Capture the cell that displays the provided text and extract its [X, Y] central coordinate. 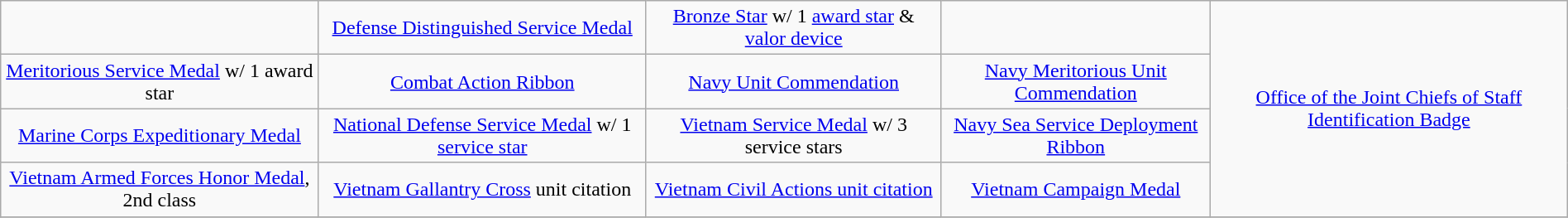
Navy Sea Service Deployment Ribbon [1076, 136]
Vietnam Service Medal w/ 3 service stars [794, 136]
Navy Unit Commendation [794, 81]
Vietnam Campaign Medal [1076, 189]
Navy Meritorious Unit Commendation [1076, 81]
Bronze Star w/ 1 award star & valor device [794, 28]
Combat Action Ribbon [482, 81]
National Defense Service Medal w/ 1 service star [482, 136]
Meritorious Service Medal w/ 1 award star [160, 81]
Marine Corps Expeditionary Medal [160, 136]
Vietnam Gallantry Cross unit citation [482, 189]
Vietnam Armed Forces Honor Medal, 2nd class [160, 189]
Office of the Joint Chiefs of Staff Identification Badge [1389, 109]
Defense Distinguished Service Medal [482, 28]
Vietnam Civil Actions unit citation [794, 189]
